Return the [X, Y] coordinate for the center point of the cell that contains the specified text.  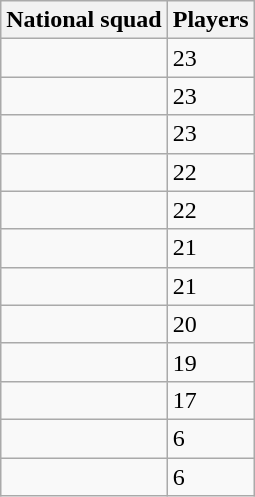
19 [210, 362]
Players [210, 20]
17 [210, 400]
20 [210, 324]
National squad [84, 20]
